From the cell containing the given text, extract its center point as [X, Y] coordinate. 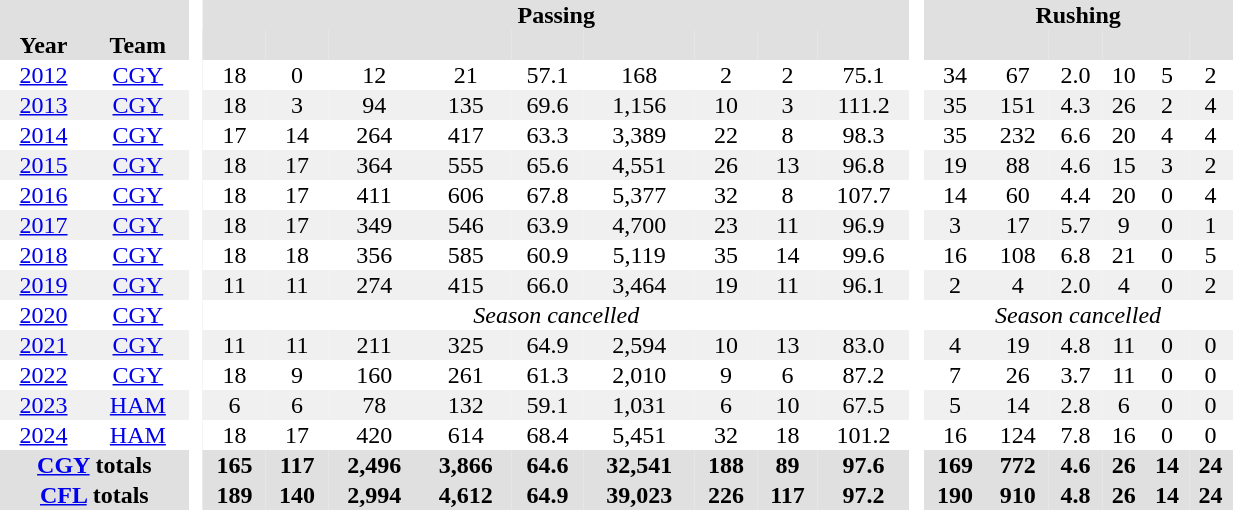
22 [726, 135]
69.6 [547, 105]
168 [640, 75]
606 [466, 195]
108 [1018, 255]
151 [1018, 105]
67.8 [547, 195]
59.1 [547, 405]
2,010 [640, 375]
15 [1124, 165]
169 [956, 465]
39,023 [640, 495]
64.6 [547, 465]
97.2 [864, 495]
CGY totals [94, 465]
2,496 [374, 465]
1,031 [640, 405]
99.6 [864, 255]
3.7 [1076, 375]
67.5 [864, 405]
12 [374, 75]
61.3 [547, 375]
4,700 [640, 225]
2021 [44, 345]
78 [374, 405]
3,389 [640, 135]
585 [466, 255]
2019 [44, 285]
63.9 [547, 225]
165 [234, 465]
1 [1211, 225]
614 [466, 435]
420 [374, 435]
67 [1018, 75]
101.2 [864, 435]
2,994 [374, 495]
2,594 [640, 345]
34 [956, 75]
7.8 [1076, 435]
2012 [44, 75]
135 [466, 105]
88 [1018, 165]
96.9 [864, 225]
111.2 [864, 105]
97.6 [864, 465]
2024 [44, 435]
2022 [44, 375]
2014 [44, 135]
417 [466, 135]
Team [138, 45]
57.1 [547, 75]
124 [1018, 435]
98.3 [864, 135]
66.0 [547, 285]
5,451 [640, 435]
415 [466, 285]
364 [374, 165]
Year [44, 45]
75.1 [864, 75]
2016 [44, 195]
107.7 [864, 195]
232 [1018, 135]
2015 [44, 165]
772 [1018, 465]
60 [1018, 195]
3,464 [640, 285]
2020 [44, 315]
5,377 [640, 195]
4.4 [1076, 195]
4.3 [1076, 105]
60.9 [547, 255]
63.3 [547, 135]
189 [234, 495]
188 [726, 465]
5,119 [640, 255]
6.8 [1076, 255]
140 [298, 495]
CFL totals [94, 495]
211 [374, 345]
356 [374, 255]
325 [466, 345]
555 [466, 165]
Passing [556, 15]
226 [726, 495]
6.6 [1076, 135]
2017 [44, 225]
4,612 [466, 495]
96.1 [864, 285]
2.8 [1076, 405]
32,541 [640, 465]
190 [956, 495]
4,551 [640, 165]
264 [374, 135]
83.0 [864, 345]
65.6 [547, 165]
7 [956, 375]
87.2 [864, 375]
2013 [44, 105]
2023 [44, 405]
274 [374, 285]
2018 [44, 255]
94 [374, 105]
5.7 [1076, 225]
349 [374, 225]
160 [374, 375]
Rushing [1078, 15]
23 [726, 225]
89 [788, 465]
68.4 [547, 435]
1,156 [640, 105]
96.8 [864, 165]
261 [466, 375]
3,866 [466, 465]
411 [374, 195]
546 [466, 225]
132 [466, 405]
910 [1018, 495]
